For the text-containing cell, return its midpoint in (x, y) coordinate format. 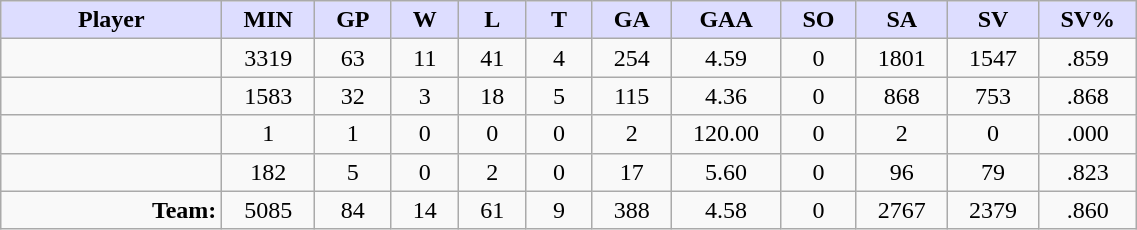
Player (112, 20)
T (559, 20)
96 (902, 172)
GP (354, 20)
3 (424, 96)
9 (559, 210)
11 (424, 58)
MIN (268, 20)
.868 (1088, 96)
.860 (1088, 210)
SA (902, 20)
5.60 (726, 172)
32 (354, 96)
GA (632, 20)
SV% (1088, 20)
4.36 (726, 96)
61 (492, 210)
2379 (992, 210)
115 (632, 96)
1801 (902, 58)
388 (632, 210)
84 (354, 210)
868 (902, 96)
W (424, 20)
753 (992, 96)
18 (492, 96)
1583 (268, 96)
4.58 (726, 210)
Team: (112, 210)
.859 (1088, 58)
3319 (268, 58)
41 (492, 58)
182 (268, 172)
L (492, 20)
SO (818, 20)
.823 (1088, 172)
4 (559, 58)
79 (992, 172)
4.59 (726, 58)
2767 (902, 210)
17 (632, 172)
SV (992, 20)
GAA (726, 20)
63 (354, 58)
254 (632, 58)
14 (424, 210)
120.00 (726, 134)
5085 (268, 210)
1547 (992, 58)
.000 (1088, 134)
